For the text-containing cell, return its midpoint in (x, y) coordinate format. 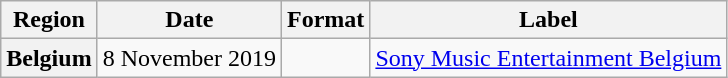
8 November 2019 (189, 58)
Sony Music Entertainment Belgium (548, 58)
Region (49, 20)
Label (548, 20)
Date (189, 20)
Format (326, 20)
Belgium (49, 58)
